For the text-containing cell, return its midpoint in (x, y) coordinate format. 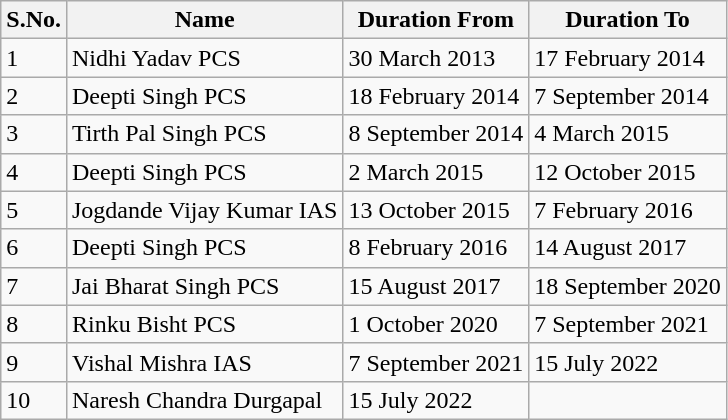
Jai Bharat Singh PCS (204, 286)
7 (34, 286)
8 September 2014 (436, 134)
1 October 2020 (436, 324)
17 February 2014 (628, 58)
Duration From (436, 20)
9 (34, 362)
Vishal Mishra IAS (204, 362)
Tirth Pal Singh PCS (204, 134)
13 October 2015 (436, 210)
3 (34, 134)
Nidhi Yadav PCS (204, 58)
1 (34, 58)
12 October 2015 (628, 172)
Duration To (628, 20)
Naresh Chandra Durgapal (204, 400)
5 (34, 210)
2 (34, 96)
15 August 2017 (436, 286)
S.No. (34, 20)
4 March 2015 (628, 134)
Rinku Bisht PCS (204, 324)
7 February 2016 (628, 210)
8 (34, 324)
14 August 2017 (628, 248)
18 September 2020 (628, 286)
8 February 2016 (436, 248)
2 March 2015 (436, 172)
Jogdande Vijay Kumar IAS (204, 210)
30 March 2013 (436, 58)
Name (204, 20)
18 February 2014 (436, 96)
4 (34, 172)
7 September 2014 (628, 96)
6 (34, 248)
10 (34, 400)
